Scan for the cell matching the given text and deliver its [x, y] coordinate at center. 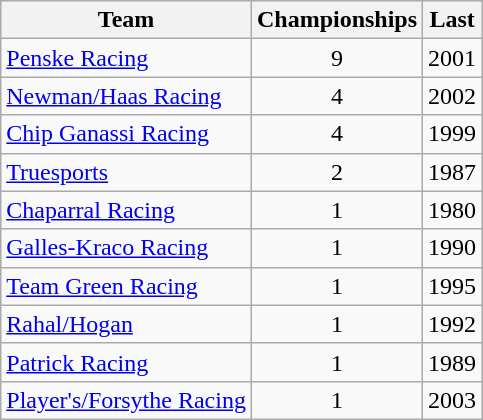
Team Green Racing [126, 286]
Chip Ganassi Racing [126, 134]
1990 [452, 248]
Patrick Racing [126, 362]
Penske Racing [126, 58]
Truesports [126, 172]
1987 [452, 172]
1992 [452, 324]
1995 [452, 286]
2002 [452, 96]
1999 [452, 134]
2001 [452, 58]
Last [452, 20]
Player's/Forsythe Racing [126, 400]
Newman/Haas Racing [126, 96]
2 [336, 172]
1989 [452, 362]
2003 [452, 400]
Rahal/Hogan [126, 324]
Championships [336, 20]
Team [126, 20]
1980 [452, 210]
Chaparral Racing [126, 210]
Galles-Kraco Racing [126, 248]
9 [336, 58]
